Search for the cell housing the specified text and yield its (x, y) center coordinate. 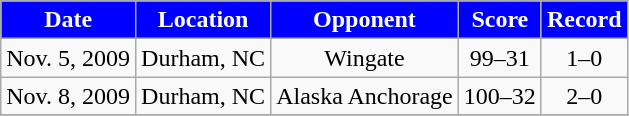
1–0 (584, 58)
Nov. 5, 2009 (68, 58)
Date (68, 20)
Opponent (365, 20)
Wingate (365, 58)
2–0 (584, 96)
Alaska Anchorage (365, 96)
99–31 (500, 58)
Score (500, 20)
Record (584, 20)
100–32 (500, 96)
Location (204, 20)
Nov. 8, 2009 (68, 96)
